Scan for the cell matching the given text and deliver its (X, Y) coordinate at center. 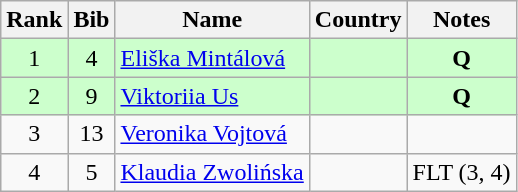
Viktoriia Us (212, 96)
5 (92, 172)
Rank (34, 20)
9 (92, 96)
Name (212, 20)
13 (92, 134)
FLT (3, 4) (462, 172)
Eliška Mintálová (212, 58)
Bib (92, 20)
Veronika Vojtová (212, 134)
2 (34, 96)
1 (34, 58)
3 (34, 134)
Notes (462, 20)
Klaudia Zwolińska (212, 172)
Country (358, 20)
